Provide the (X, Y) coordinate of the cell's center where the given text is located.  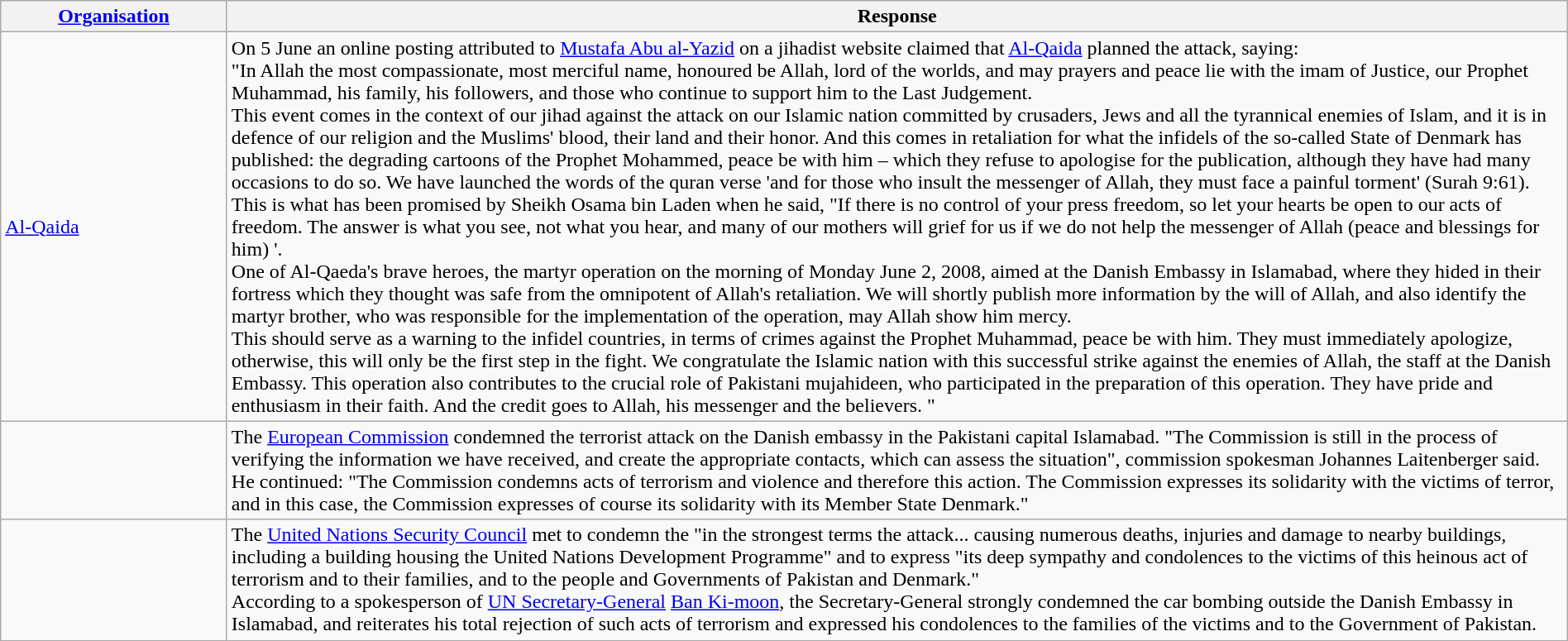
Response (896, 17)
Organisation (114, 17)
Al-Qaida (114, 227)
